Provide the (X, Y) coordinate of the cell's center where the given text is located.  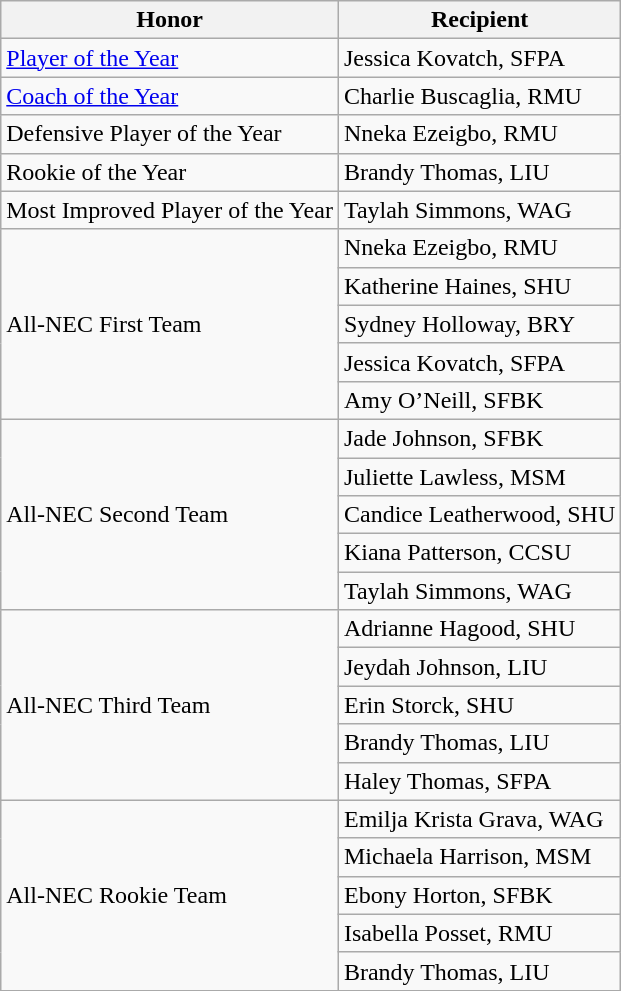
Amy O’Neill, SFBK (479, 400)
Katherine Haines, SHU (479, 286)
Kiana Patterson, CCSU (479, 553)
All-NEC Rookie Team (170, 895)
All-NEC First Team (170, 324)
Most Improved Player of the Year (170, 210)
Jade Johnson, SFBK (479, 438)
Coach of the Year (170, 96)
Jeydah Johnson, LIU (479, 667)
Adrianne Hagood, SHU (479, 629)
All-NEC Second Team (170, 514)
Charlie Buscaglia, RMU (479, 96)
Defensive Player of the Year (170, 134)
All-NEC Third Team (170, 705)
Ebony Horton, SFBK (479, 895)
Honor (170, 20)
Recipient (479, 20)
Sydney Holloway, BRY (479, 324)
Erin Storck, SHU (479, 705)
Rookie of the Year (170, 172)
Isabella Posset, RMU (479, 933)
Michaela Harrison, MSM (479, 857)
Juliette Lawless, MSM (479, 477)
Candice Leatherwood, SHU (479, 515)
Player of the Year (170, 58)
Haley Thomas, SFPA (479, 781)
Emilja Krista Grava, WAG (479, 819)
